Output the (x, y) coordinate of the center of the cell containing the given text.  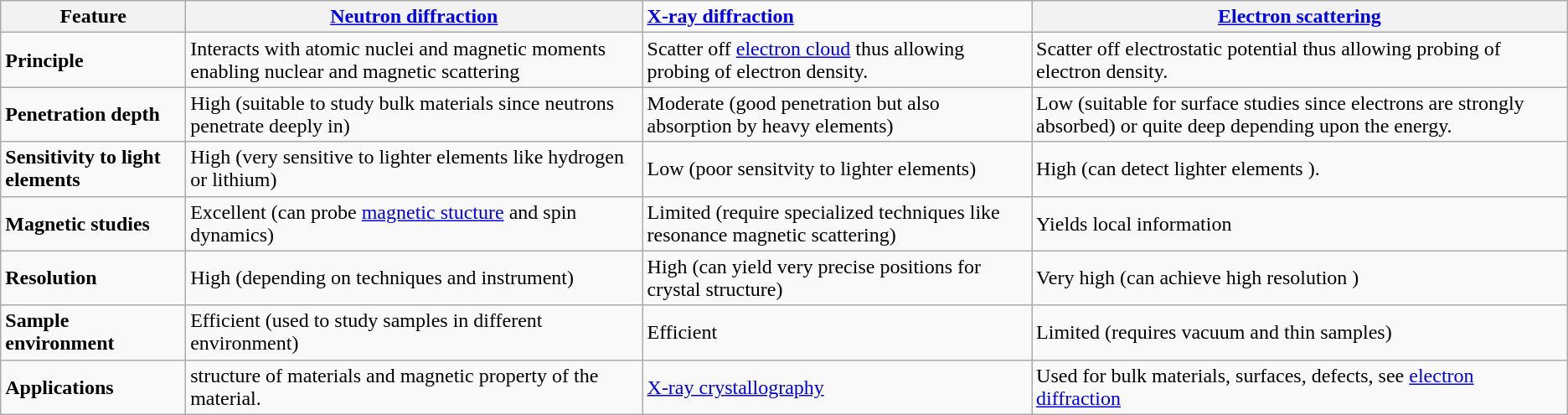
Magnetic studies (94, 223)
Applications (94, 387)
Interacts with atomic nuclei and magnetic moments enabling nuclear and magnetic scattering (414, 60)
Neutron diffraction (414, 17)
Efficient (used to study samples in different environment) (414, 332)
Principle (94, 60)
Very high (can achieve high resolution ) (1300, 278)
Yields local information (1300, 223)
Limited (requires vacuum and thin samples) (1300, 332)
High (very sensitive to lighter elements like hydrogen or lithium) (414, 169)
Electron scattering (1300, 17)
Resolution (94, 278)
X-ray diffraction (838, 17)
Scatter off electrostatic potential thus allowing probing of electron density. (1300, 60)
Sample environment (94, 332)
High (can yield very precise positions for crystal structure) (838, 278)
structure of materials and magnetic property of the material. (414, 387)
Low (poor sensitvity to lighter elements) (838, 169)
High (can detect lighter elements ). (1300, 169)
Moderate (good penetration but also absorption by heavy elements) (838, 114)
Used for bulk materials, surfaces, defects, see electron diffraction (1300, 387)
Excellent (can probe magnetic stucture and spin dynamics) (414, 223)
Limited (require specialized techniques like resonance magnetic scattering) (838, 223)
Low (suitable for surface studies since electrons are strongly absorbed) or quite deep depending upon the energy. (1300, 114)
Sensitivity to light elements (94, 169)
Scatter off electron cloud thus allowing probing of electron density. (838, 60)
Penetration depth (94, 114)
Feature (94, 17)
X-ray crystallography (838, 387)
High (depending on techniques and instrument) (414, 278)
High (suitable to study bulk materials since neutrons penetrate deeply in) (414, 114)
Efficient (838, 332)
